Output the [x, y] coordinate of the center of the cell containing the given text.  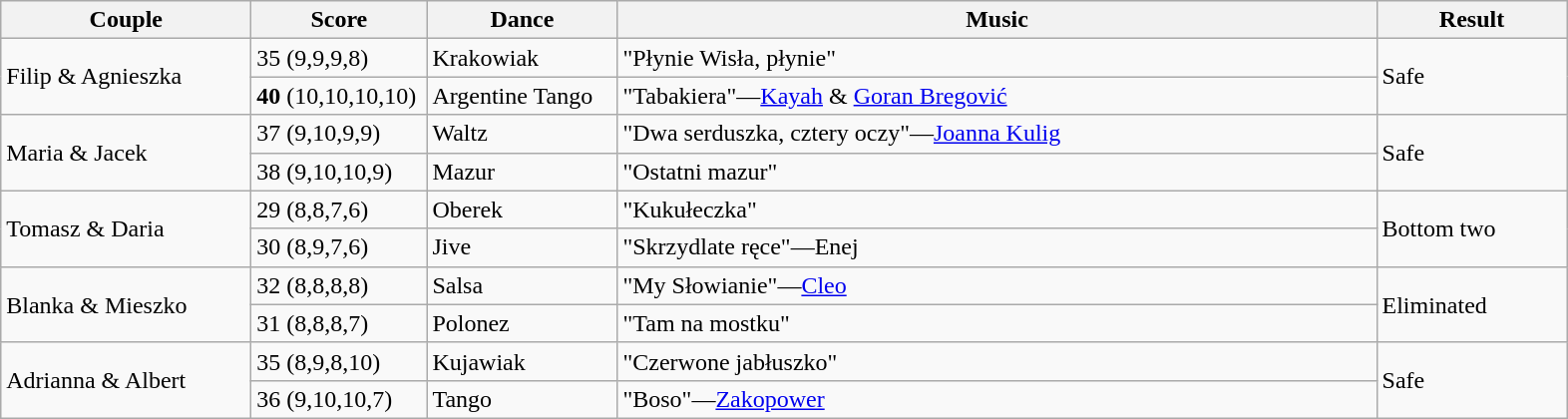
Oberek [523, 209]
Tomasz & Daria [126, 228]
Waltz [523, 134]
36 (9,10,10,7) [339, 399]
35 (8,9,8,10) [339, 361]
Kujawiak [523, 361]
"Kukułeczka" [997, 209]
37 (9,10,9,9) [339, 134]
"My Słowianie"—Cleo [997, 285]
Result [1472, 20]
Argentine Tango [523, 96]
Bottom two [1472, 228]
"Skrzydlate ręce"—Enej [997, 247]
32 (8,8,8,8) [339, 285]
35 (9,9,9,8) [339, 58]
Score [339, 20]
Krakowiak [523, 58]
"Płynie Wisła, płynie" [997, 58]
"Ostatni mazur" [997, 172]
Eliminated [1472, 304]
29 (8,8,7,6) [339, 209]
Polonez [523, 323]
"Boso"—Zakopower [997, 399]
Adrianna & Albert [126, 380]
Dance [523, 20]
"Dwa serduszka, cztery oczy"—Joanna Kulig [997, 134]
Maria & Jacek [126, 153]
Tango [523, 399]
"Czerwone jabłuszko" [997, 361]
Couple [126, 20]
"Tabakiera"—Kayah & Goran Bregović [997, 96]
Jive [523, 247]
Salsa [523, 285]
Filip & Agnieszka [126, 77]
Mazur [523, 172]
30 (8,9,7,6) [339, 247]
Music [997, 20]
Blanka & Mieszko [126, 304]
31 (8,8,8,7) [339, 323]
40 (10,10,10,10) [339, 96]
38 (9,10,10,9) [339, 172]
"Tam na mostku" [997, 323]
